Determine the [x, y] coordinate at the center of the cell enclosing the given text.  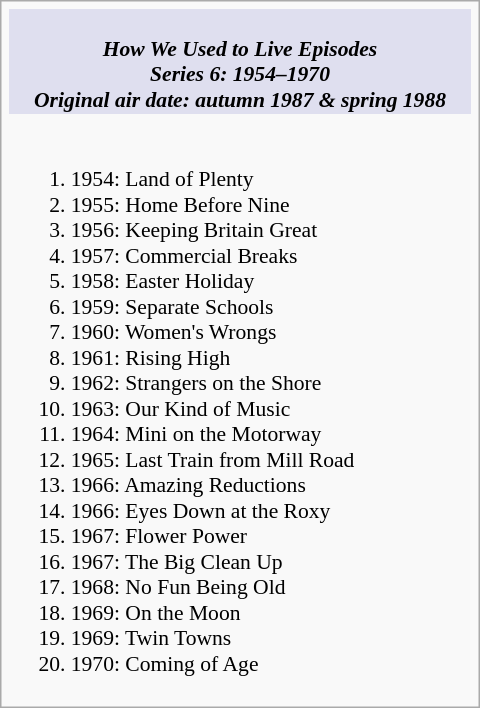
How We Used to Live EpisodesSeries 6: 1954–1970 Original air date: autumn 1987 & spring 1988 [240, 62]
